Pinpoint the cell where the given text exists, returning its (X, Y) midpoint coordinate. 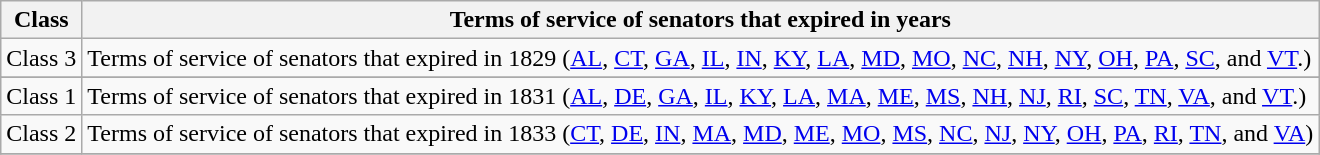
Terms of service of senators that expired in years (700, 20)
Class 1 (42, 96)
Terms of service of senators that expired in 1829 (AL, CT, GA, IL, IN, KY, LA, MD, MO, NC, NH, NY, OH, PA, SC, and VT.) (700, 58)
Class 2 (42, 134)
Class (42, 20)
Terms of service of senators that expired in 1831 (AL, DE, GA, IL, KY, LA, MA, ME, MS, NH, NJ, RI, SC, TN, VA, and VT.) (700, 96)
Terms of service of senators that expired in 1833 (CT, DE, IN, MA, MD, ME, MO, MS, NC, NJ, NY, OH, PA, RI, TN, and VA) (700, 134)
Class 3 (42, 58)
